Extract the (x, y) coordinate from the center of the cell holding the provided text.  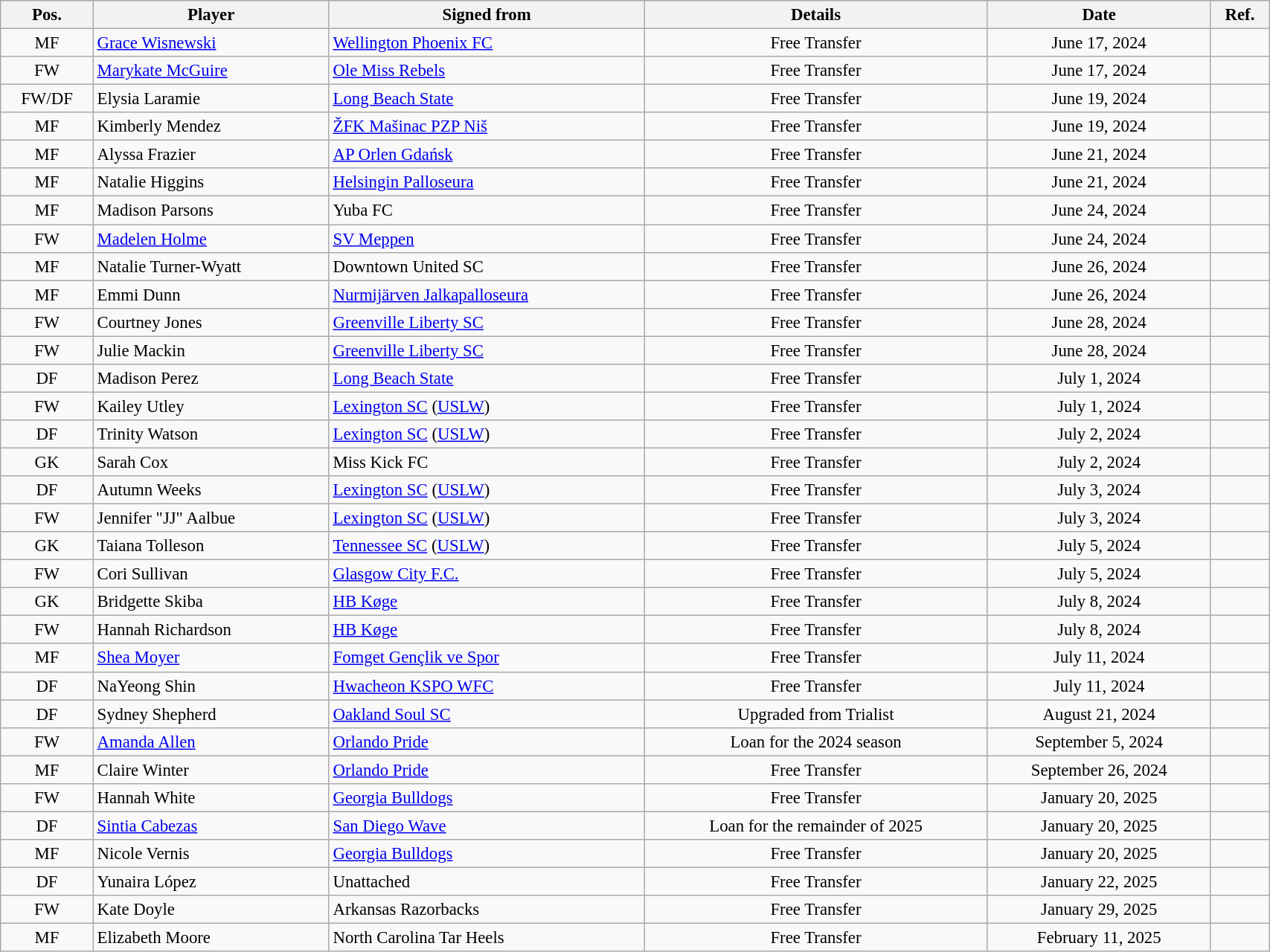
Marykate McGuire (211, 71)
Oakland Soul SC (487, 714)
Loan for the 2024 season (815, 742)
Madelen Holme (211, 239)
Kailey Utley (211, 406)
Fomget Gençlik ve Spor (487, 658)
January 22, 2025 (1099, 881)
Natalie Turner-Wyatt (211, 266)
Yunaira López (211, 881)
Alyssa Frazier (211, 155)
Downtown United SC (487, 266)
Elysia Laramie (211, 99)
Bridgette Skiba (211, 602)
NaYeong Shin (211, 686)
Sarah Cox (211, 462)
September 26, 2024 (1099, 770)
Madison Perez (211, 379)
Hannah Richardson (211, 630)
Kimberly Mendez (211, 126)
Miss Kick FC (487, 462)
Date (1099, 15)
Yuba FC (487, 210)
Julie Mackin (211, 350)
SV Meppen (487, 239)
Taiana Tolleson (211, 546)
Elizabeth Moore (211, 938)
Nurmijärven Jalkapalloseura (487, 295)
Kate Doyle (211, 910)
Upgraded from Trialist (815, 714)
Player (211, 15)
AP Orlen Gdańsk (487, 155)
Glasgow City F.C. (487, 574)
Details (815, 15)
Sintia Cabezas (211, 826)
Pos. (47, 15)
Wellington Phoenix FC (487, 43)
Amanda Allen (211, 742)
Ref. (1239, 15)
Claire Winter (211, 770)
September 5, 2024 (1099, 742)
Autumn Weeks (211, 490)
Grace Wisnewski (211, 43)
Trinity Watson (211, 434)
Emmi Dunn (211, 295)
February 11, 2025 (1099, 938)
Cori Sullivan (211, 574)
Helsingin Palloseura (487, 182)
North Carolina Tar Heels (487, 938)
Loan for the remainder of 2025 (815, 826)
Ole Miss Rebels (487, 71)
ŽFK Mašinac PZP Niš (487, 126)
Signed from (487, 15)
Hannah White (211, 798)
Natalie Higgins (211, 182)
Hwacheon KSPO WFC (487, 686)
Nicole Vernis (211, 854)
Courtney Jones (211, 322)
January 29, 2025 (1099, 910)
FW/DF (47, 99)
Shea Moyer (211, 658)
Unattached (487, 881)
Arkansas Razorbacks (487, 910)
August 21, 2024 (1099, 714)
San Diego Wave (487, 826)
Jennifer "JJ" Aalbue (211, 518)
Madison Parsons (211, 210)
Tennessee SC (USLW) (487, 546)
Sydney Shepherd (211, 714)
